Output the [x, y] coordinate of the center of the cell containing the given text.  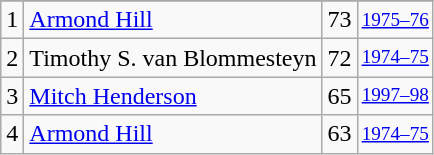
1975–76 [395, 20]
Timothy S. van Blommesteyn [173, 58]
63 [340, 134]
1997–98 [395, 96]
65 [340, 96]
72 [340, 58]
Mitch Henderson [173, 96]
2 [12, 58]
3 [12, 96]
4 [12, 134]
73 [340, 20]
1 [12, 20]
